Scan for the cell matching the given text and deliver its (x, y) coordinate at center. 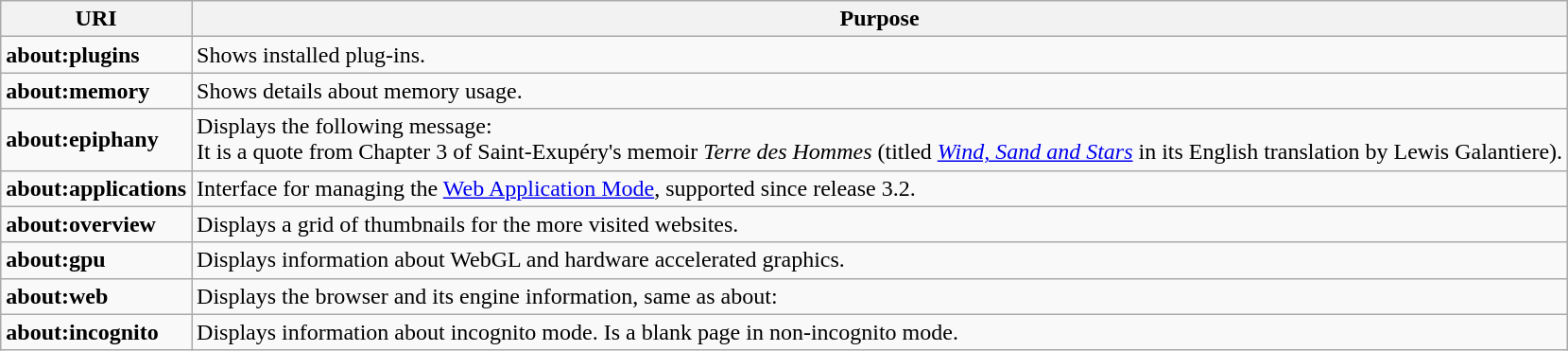
about:gpu (96, 260)
Displays the browser and its engine information, same as about: (880, 296)
Displays information about incognito mode. Is a blank page in non-incognito mode. (880, 332)
Displays a grid of thumbnails for the more visited websites. (880, 224)
about:incognito (96, 332)
Shows installed plug-ins. (880, 55)
about:overview (96, 224)
Interface for managing the Web Application Mode, supported since release 3.2. (880, 188)
about:epiphany (96, 140)
Shows details about memory usage. (880, 91)
Displays information about WebGL and hardware accelerated graphics. (880, 260)
Purpose (880, 19)
about:memory (96, 91)
about:plugins (96, 55)
URI (96, 19)
about:web (96, 296)
about:applications (96, 188)
